Detect which cell encompasses the target text, then output its [x, y] center coordinate. 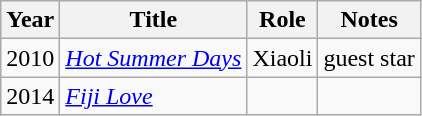
Year [30, 20]
Title [154, 20]
Hot Summer Days [154, 58]
2014 [30, 96]
Role [282, 20]
2010 [30, 58]
Xiaoli [282, 58]
guest star [369, 58]
Notes [369, 20]
Fiji Love [154, 96]
